Return [x, y] of the center of cell containing provided text 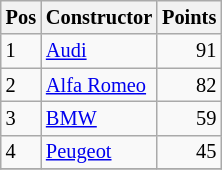
Peugeot [99, 152]
BMW [99, 118]
45 [189, 152]
3 [21, 118]
Points [189, 17]
Constructor [99, 17]
4 [21, 152]
Alfa Romeo [99, 85]
Audi [99, 51]
2 [21, 85]
82 [189, 85]
1 [21, 51]
Pos [21, 17]
59 [189, 118]
91 [189, 51]
